Output the (X, Y) coordinate of the center of the cell containing the given text.  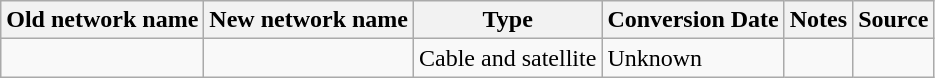
Notes (818, 20)
Conversion Date (693, 20)
Unknown (693, 58)
Type (508, 20)
New network name (309, 20)
Source (894, 20)
Old network name (102, 20)
Cable and satellite (508, 58)
